Detect which cell encompasses the target text, then output its (x, y) center coordinate. 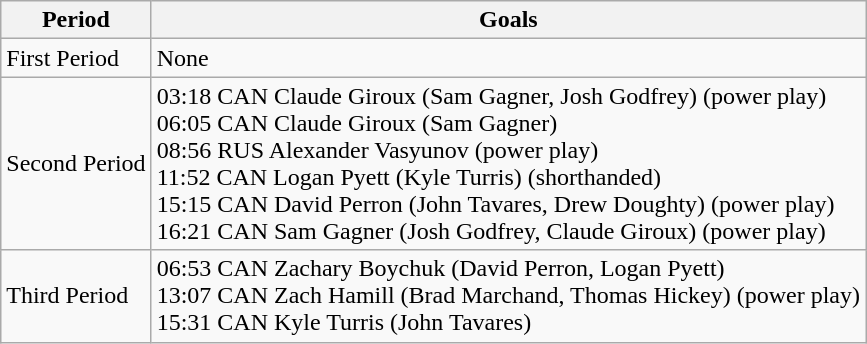
Goals (508, 20)
Second Period (76, 164)
Third Period (76, 296)
First Period (76, 58)
Period (76, 20)
None (508, 58)
